Determine the (x, y) coordinate at the center of the cell enclosing the given text.  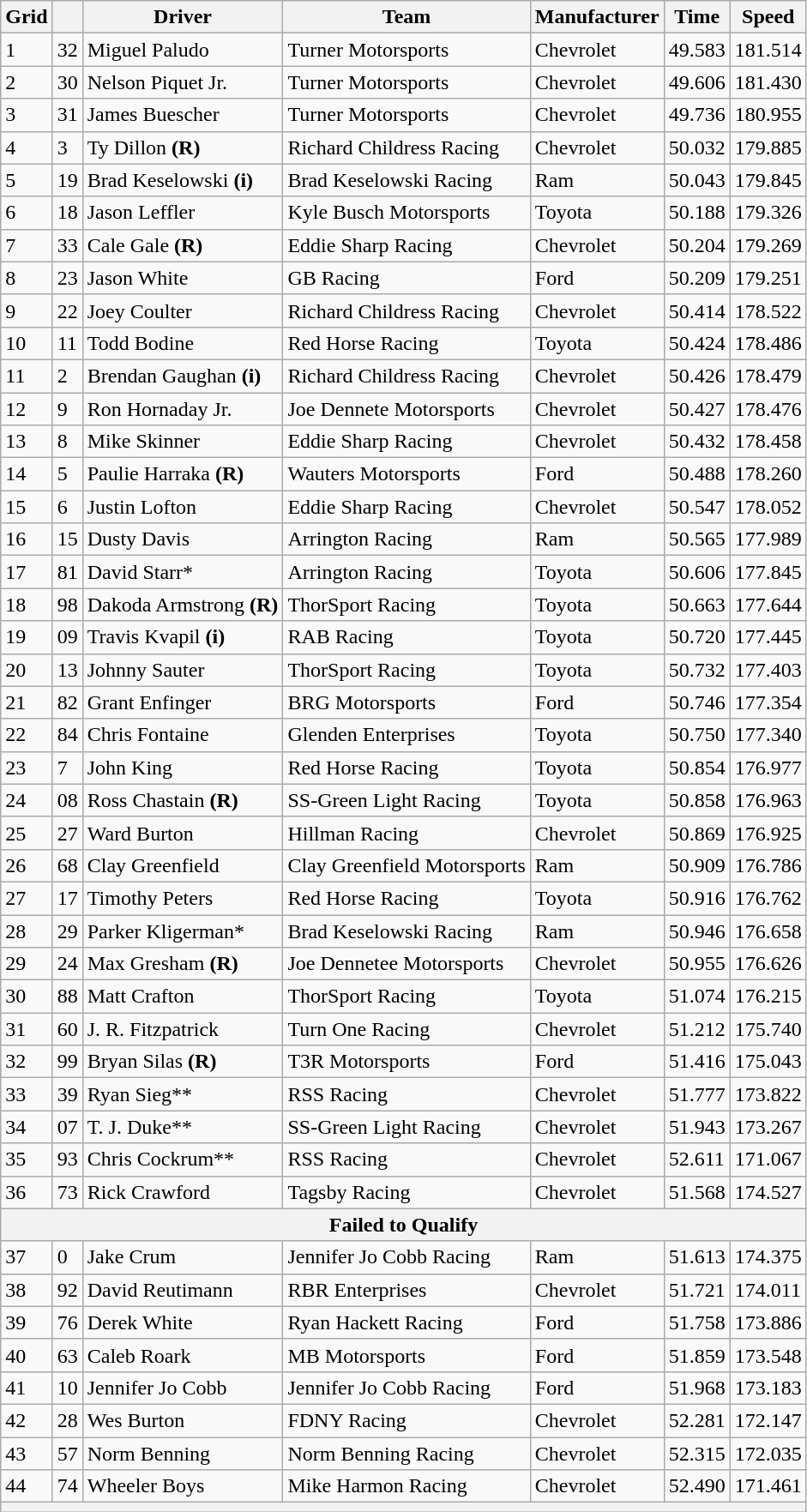
FDNY Racing (407, 1420)
Travis Kvapil (i) (183, 637)
Driver (183, 17)
49.606 (696, 82)
Turn One Racing (407, 1029)
26 (27, 865)
173.822 (768, 1094)
92 (67, 1290)
50.854 (696, 768)
57 (67, 1454)
171.067 (768, 1160)
50.750 (696, 735)
Time (696, 17)
50.663 (696, 605)
Rick Crawford (183, 1192)
51.943 (696, 1127)
178.479 (768, 376)
Manufacturer (597, 17)
50.720 (696, 637)
37 (27, 1257)
Grid (27, 17)
50.916 (696, 898)
Jennifer Jo Cobb (183, 1388)
Ryan Sieg** (183, 1094)
J. R. Fitzpatrick (183, 1029)
51.074 (696, 997)
50.869 (696, 833)
40 (27, 1355)
60 (67, 1029)
177.989 (768, 539)
84 (67, 735)
50.732 (696, 670)
43 (27, 1454)
Ryan Hackett Racing (407, 1322)
50.858 (696, 800)
BRG Motorsports (407, 702)
50.188 (696, 213)
RBR Enterprises (407, 1290)
50.414 (696, 310)
181.514 (768, 50)
Brad Keselowski (i) (183, 180)
GB Racing (407, 278)
93 (67, 1160)
176.925 (768, 833)
14 (27, 474)
Joey Coulter (183, 310)
Wes Burton (183, 1420)
Dusty Davis (183, 539)
175.740 (768, 1029)
176.762 (768, 898)
51.968 (696, 1388)
1 (27, 50)
99 (67, 1062)
52.281 (696, 1420)
179.885 (768, 148)
68 (67, 865)
David Reutimann (183, 1290)
174.375 (768, 1257)
Johnny Sauter (183, 670)
Miguel Paludo (183, 50)
82 (67, 702)
51.777 (696, 1094)
Kyle Busch Motorsports (407, 213)
178.486 (768, 343)
63 (67, 1355)
Joe Dennetee Motorsports (407, 964)
16 (27, 539)
42 (27, 1420)
Ross Chastain (R) (183, 800)
174.011 (768, 1290)
81 (67, 572)
98 (67, 605)
172.035 (768, 1454)
76 (67, 1322)
176.626 (768, 964)
88 (67, 997)
50.606 (696, 572)
178.476 (768, 409)
52.490 (696, 1486)
35 (27, 1160)
Ward Burton (183, 833)
Jason White (183, 278)
Matt Crafton (183, 997)
Glenden Enterprises (407, 735)
173.886 (768, 1322)
RAB Racing (407, 637)
52.611 (696, 1160)
73 (67, 1192)
Paulie Harraka (R) (183, 474)
177.644 (768, 605)
MB Motorsports (407, 1355)
178.260 (768, 474)
Clay Greenfield Motorsports (407, 865)
50.424 (696, 343)
51.416 (696, 1062)
50.746 (696, 702)
176.658 (768, 931)
50.955 (696, 964)
Mike Skinner (183, 442)
Norm Benning (183, 1454)
Chris Fontaine (183, 735)
Mike Harmon Racing (407, 1486)
176.977 (768, 768)
Hillman Racing (407, 833)
51.859 (696, 1355)
51.758 (696, 1322)
50.426 (696, 376)
Derek White (183, 1322)
08 (67, 800)
175.043 (768, 1062)
179.326 (768, 213)
Timothy Peters (183, 898)
38 (27, 1290)
Caleb Roark (183, 1355)
49.583 (696, 50)
177.845 (768, 572)
178.052 (768, 507)
07 (67, 1127)
50.488 (696, 474)
0 (67, 1257)
44 (27, 1486)
50.204 (696, 245)
Cale Gale (R) (183, 245)
41 (27, 1388)
50.209 (696, 278)
T3R Motorsports (407, 1062)
James Buescher (183, 115)
21 (27, 702)
74 (67, 1486)
Brendan Gaughan (i) (183, 376)
177.340 (768, 735)
T. J. Duke** (183, 1127)
John King (183, 768)
Wauters Motorsports (407, 474)
49.736 (696, 115)
51.568 (696, 1192)
Team (407, 17)
Ty Dillon (R) (183, 148)
51.212 (696, 1029)
Max Gresham (R) (183, 964)
12 (27, 409)
174.527 (768, 1192)
20 (27, 670)
179.251 (768, 278)
36 (27, 1192)
50.432 (696, 442)
52.315 (696, 1454)
180.955 (768, 115)
Parker Kligerman* (183, 931)
Ron Hornaday Jr. (183, 409)
50.909 (696, 865)
09 (67, 637)
Wheeler Boys (183, 1486)
Norm Benning Racing (407, 1454)
176.786 (768, 865)
25 (27, 833)
34 (27, 1127)
176.215 (768, 997)
4 (27, 148)
179.845 (768, 180)
181.430 (768, 82)
Tagsby Racing (407, 1192)
Joe Dennete Motorsports (407, 409)
Grant Enfinger (183, 702)
Speed (768, 17)
Nelson Piquet Jr. (183, 82)
171.461 (768, 1486)
177.403 (768, 670)
50.946 (696, 931)
178.458 (768, 442)
51.613 (696, 1257)
Dakoda Armstrong (R) (183, 605)
Justin Lofton (183, 507)
177.445 (768, 637)
50.043 (696, 180)
178.522 (768, 310)
Todd Bodine (183, 343)
172.147 (768, 1420)
Jake Crum (183, 1257)
50.565 (696, 539)
51.721 (696, 1290)
176.963 (768, 800)
179.269 (768, 245)
173.183 (768, 1388)
50.547 (696, 507)
Jason Leffler (183, 213)
50.427 (696, 409)
David Starr* (183, 572)
173.267 (768, 1127)
177.354 (768, 702)
50.032 (696, 148)
Failed to Qualify (404, 1225)
Clay Greenfield (183, 865)
Bryan Silas (R) (183, 1062)
Chris Cockrum** (183, 1160)
173.548 (768, 1355)
